Pinpoint the cell where the given text exists, returning its (x, y) midpoint coordinate. 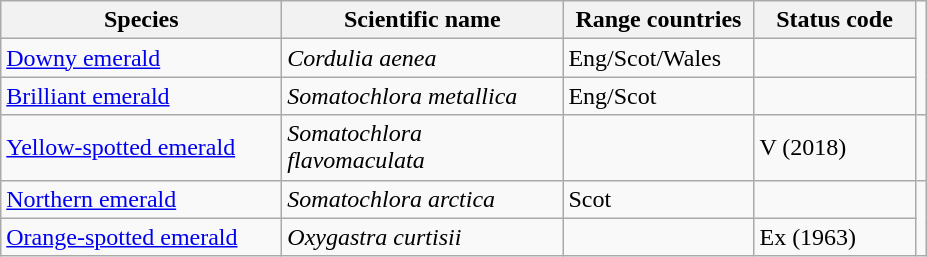
Downy emerald (142, 58)
Orange-spotted emerald (142, 237)
Eng/Scot/Wales (658, 58)
Yellow-spotted emerald (142, 148)
Brilliant emerald (142, 96)
Ex (1963) (834, 237)
Cordulia aenea (422, 58)
Somatochlora flavomaculata (422, 148)
Oxygastra curtisii (422, 237)
Scientific name (422, 20)
Eng/Scot (658, 96)
Somatochlora metallica (422, 96)
Somatochlora arctica (422, 199)
Status code (834, 20)
V (2018) (834, 148)
Range countries (658, 20)
Scot (658, 199)
Species (142, 20)
Northern emerald (142, 199)
